Capture the cell that displays the provided text and extract its (x, y) central coordinate. 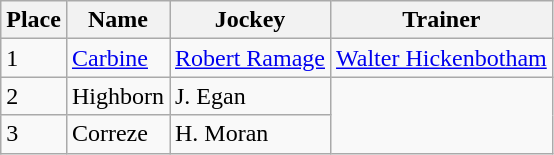
2 (34, 96)
1 (34, 58)
Place (34, 20)
Name (118, 20)
Walter Hickenbotham (442, 58)
Carbine (118, 58)
3 (34, 134)
Jockey (250, 20)
Highborn (118, 96)
H. Moran (250, 134)
Correze (118, 134)
J. Egan (250, 96)
Robert Ramage (250, 58)
Trainer (442, 20)
